Output the [x, y] coordinate of the center of the cell containing the given text.  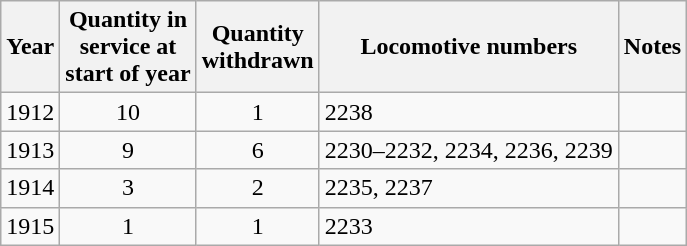
1914 [30, 188]
10 [128, 112]
1913 [30, 150]
2 [258, 188]
1912 [30, 112]
3 [128, 188]
2233 [468, 226]
2230–2232, 2234, 2236, 2239 [468, 150]
Year [30, 47]
1915 [30, 226]
Quantitywithdrawn [258, 47]
2235, 2237 [468, 188]
9 [128, 150]
6 [258, 150]
Quantity inservice atstart of year [128, 47]
2238 [468, 112]
Locomotive numbers [468, 47]
Notes [652, 47]
